Locate the cell with the specified text and output its [X, Y] center coordinate. 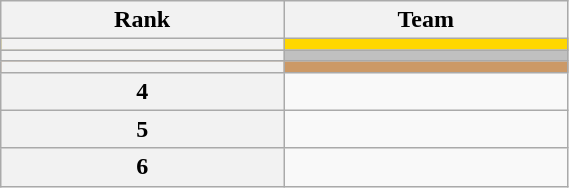
4 [142, 91]
6 [142, 167]
Team [426, 20]
Rank [142, 20]
5 [142, 129]
